Pinpoint the cell where the given text exists, returning its [x, y] midpoint coordinate. 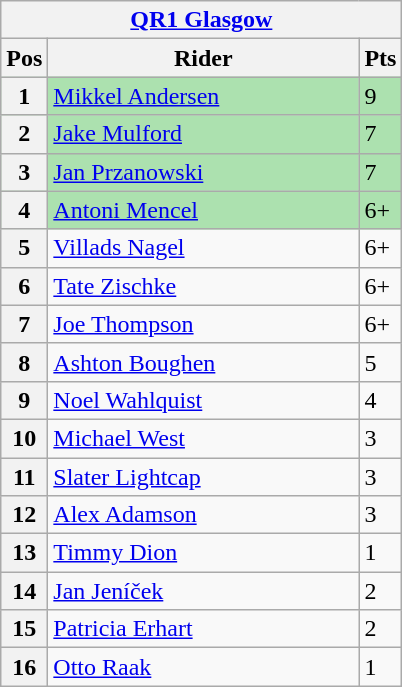
Rider [204, 58]
Timmy Dion [204, 553]
Jan Jeníček [204, 591]
12 [24, 515]
6 [24, 286]
Joe Thompson [204, 324]
Pos [24, 58]
13 [24, 553]
Patricia Erhart [204, 629]
Otto Raak [204, 667]
16 [24, 667]
Pts [380, 58]
Alex Adamson [204, 515]
Ashton Boughen [204, 362]
15 [24, 629]
11 [24, 477]
10 [24, 438]
Mikkel Andersen [204, 96]
Tate Zischke [204, 286]
Antoni Mencel [204, 210]
Michael West [204, 438]
Jake Mulford [204, 134]
Slater Lightcap [204, 477]
14 [24, 591]
QR1 Glasgow [202, 20]
8 [24, 362]
Villads Nagel [204, 248]
Noel Wahlquist [204, 400]
Jan Przanowski [204, 172]
